Search for the cell housing the specified text and yield its (X, Y) center coordinate. 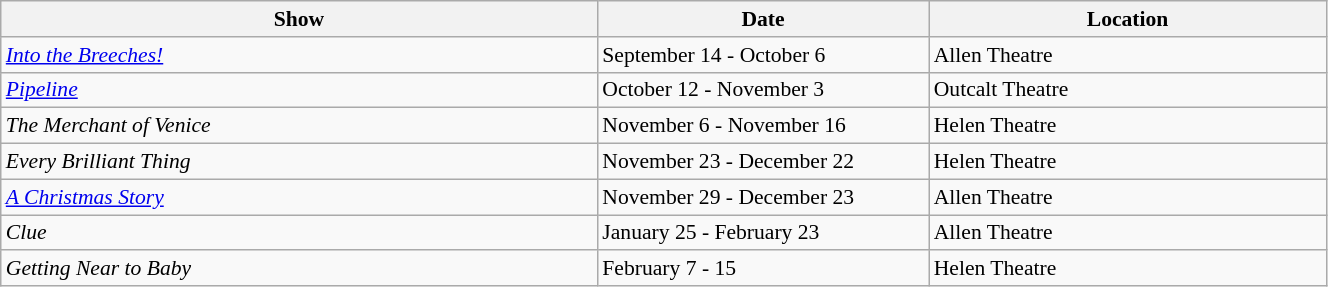
November 29 - December 23 (762, 197)
Clue (300, 233)
Into the Breeches! (300, 55)
The Merchant of Venice (300, 126)
November 6 - November 16 (762, 126)
Pipeline (300, 90)
Every Brilliant Thing (300, 162)
September 14 - October 6 (762, 55)
November 23 - December 22 (762, 162)
Date (762, 19)
February 7 - 15 (762, 269)
Outcalt Theatre (1128, 90)
October 12 - November 3 (762, 90)
Location (1128, 19)
January 25 - February 23 (762, 233)
A Christmas Story (300, 197)
Getting Near to Baby (300, 269)
Show (300, 19)
